Scan for the cell matching the given text and deliver its [X, Y] coordinate at center. 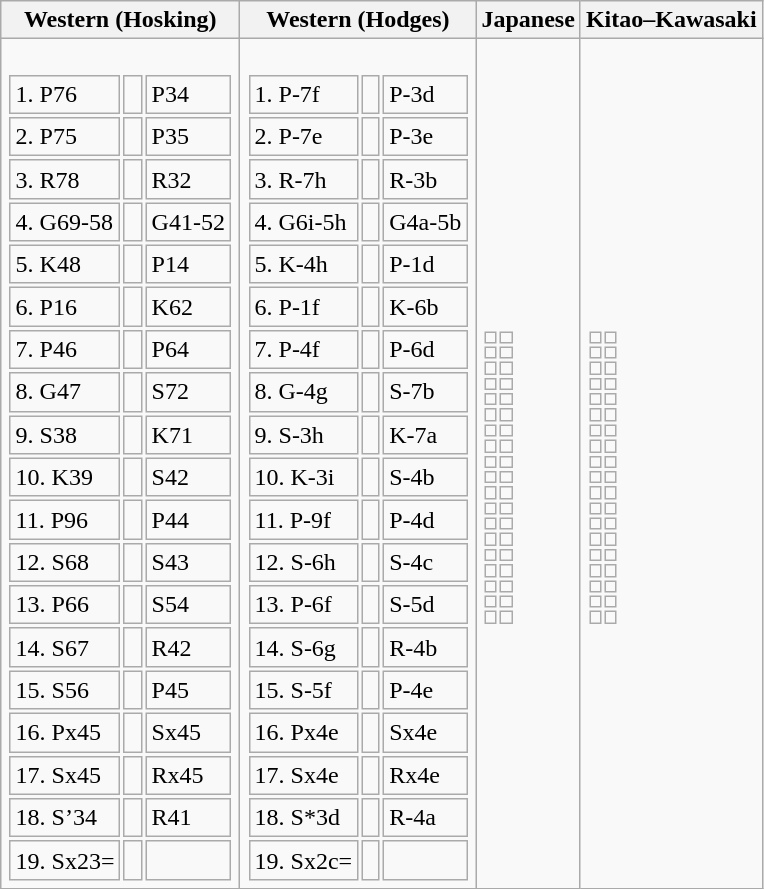
8. G-4g [303, 392]
S-5d [426, 605]
P14 [188, 265]
K-7a [426, 435]
Rx4e [426, 775]
11. P96 [64, 520]
R-3b [426, 179]
18. S*3d [303, 818]
Sx45 [188, 733]
1. P-7f [303, 94]
S54 [188, 605]
R32 [188, 179]
14. S67 [64, 648]
S42 [188, 477]
R42 [188, 648]
3. R-7h [303, 179]
P45 [188, 690]
P-3e [426, 137]
K62 [188, 307]
13. P-6f [303, 605]
K71 [188, 435]
S-4c [426, 563]
4. G6i-5h [303, 222]
16. Px4e [303, 733]
9. S-3h [303, 435]
Western (Hodges) [358, 20]
1. P76 [64, 94]
P34 [188, 94]
P-4e [426, 690]
6. P16 [64, 307]
R-4a [426, 818]
P44 [188, 520]
P-3d [426, 94]
S43 [188, 563]
16. Px45 [64, 733]
G4a-5b [426, 222]
18. S’34 [64, 818]
5. K-4h [303, 265]
7. P-4f [303, 350]
K-6b [426, 307]
2. P75 [64, 137]
S-4b [426, 477]
12. S-6h [303, 563]
R41 [188, 818]
P64 [188, 350]
11. P-9f [303, 520]
P-1d [426, 265]
P35 [188, 137]
15. S56 [64, 690]
12. S68 [64, 563]
3. R78 [64, 179]
4. G69-58 [64, 222]
13. P66 [64, 605]
10. K39 [64, 477]
Rx45 [188, 775]
Japanese [528, 20]
R-4b [426, 648]
19. Sx23= [64, 860]
8. G47 [64, 392]
7. P46 [64, 350]
17. Sx4e [303, 775]
S-7b [426, 392]
17. Sx45 [64, 775]
19. Sx2c= [303, 860]
Western (Hosking) [120, 20]
Kitao–Kawasaki [671, 20]
5. K48 [64, 265]
S72 [188, 392]
P-6d [426, 350]
6. P-1f [303, 307]
G41-52 [188, 222]
9. S38 [64, 435]
P-4d [426, 520]
10. K-3i [303, 477]
2. P-7e [303, 137]
Sx4e [426, 733]
14. S-6g [303, 648]
15. S-5f [303, 690]
